From the cell containing the given text, extract its center point as (x, y) coordinate. 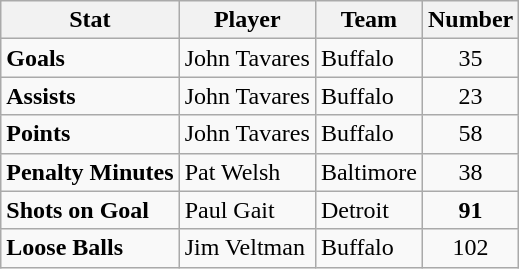
Goals (90, 58)
Jim Veltman (247, 248)
23 (470, 96)
Points (90, 134)
Shots on Goal (90, 210)
Player (247, 20)
Assists (90, 96)
Pat Welsh (247, 172)
Loose Balls (90, 248)
38 (470, 172)
102 (470, 248)
Stat (90, 20)
Baltimore (368, 172)
Penalty Minutes (90, 172)
Number (470, 20)
Detroit (368, 210)
Team (368, 20)
91 (470, 210)
Paul Gait (247, 210)
35 (470, 58)
58 (470, 134)
